From the cell containing the given text, extract its center point as (X, Y) coordinate. 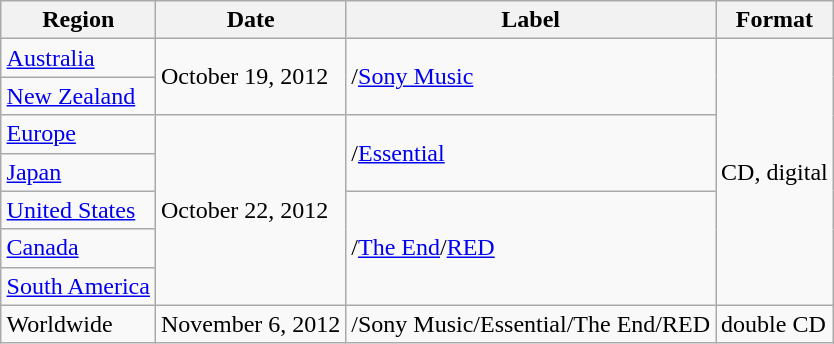
October 19, 2012 (250, 77)
/Sony Music/Essential/The End/RED (531, 324)
October 22, 2012 (250, 210)
Japan (78, 172)
Worldwide (78, 324)
United States (78, 210)
South America (78, 286)
Australia (78, 58)
CD, digital (775, 172)
Canada (78, 248)
Date (250, 20)
New Zealand (78, 96)
Format (775, 20)
/Essential (531, 153)
double CD (775, 324)
November 6, 2012 (250, 324)
/The End/RED (531, 248)
Europe (78, 134)
Label (531, 20)
/Sony Music (531, 77)
Region (78, 20)
